Return (X, Y) of the center of cell containing provided text 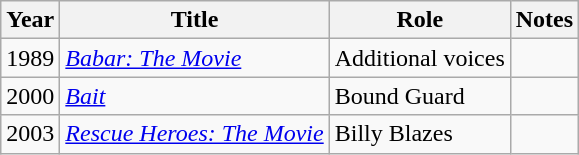
Title (194, 20)
2003 (30, 134)
Bait (194, 96)
Babar: The Movie (194, 58)
1989 (30, 58)
Role (420, 20)
Rescue Heroes: The Movie (194, 134)
Bound Guard (420, 96)
Notes (544, 20)
2000 (30, 96)
Billy Blazes (420, 134)
Additional voices (420, 58)
Year (30, 20)
